Locate the cell with the specified text and output its [x, y] center coordinate. 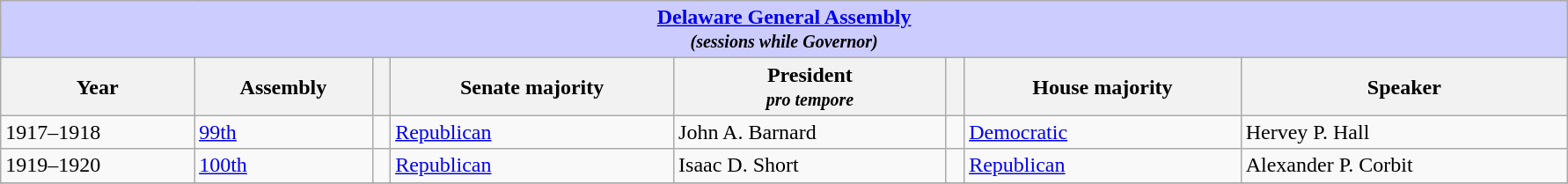
John A. Barnard [810, 132]
Alexander P. Corbit [1404, 166]
99th [283, 132]
Senate majority [532, 86]
Democratic [1103, 132]
Delaware General Assembly (sessions while Governor) [785, 30]
1917–1918 [98, 132]
Assembly [283, 86]
House majority [1103, 86]
Isaac D. Short [810, 166]
Year [98, 86]
Speaker [1404, 86]
Hervey P. Hall [1404, 132]
100th [283, 166]
Presidentpro tempore [810, 86]
1919–1920 [98, 166]
